From the cell containing the given text, extract its center point as [X, Y] coordinate. 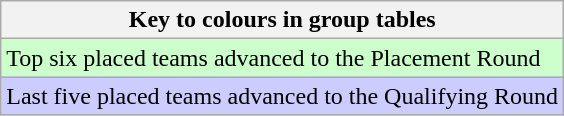
Last five placed teams advanced to the Qualifying Round [282, 96]
Key to colours in group tables [282, 20]
Top six placed teams advanced to the Placement Round [282, 58]
